Capture the cell that displays the provided text and extract its (x, y) central coordinate. 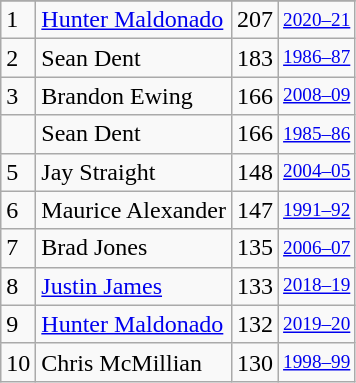
135 (254, 248)
130 (254, 362)
1 (18, 20)
Brad Jones (134, 248)
147 (254, 210)
1986–87 (317, 58)
Justin James (134, 286)
Maurice Alexander (134, 210)
2019–20 (317, 324)
1985–86 (317, 134)
6 (18, 210)
3 (18, 96)
Brandon Ewing (134, 96)
2020–21 (317, 20)
207 (254, 20)
1998–99 (317, 362)
2006–07 (317, 248)
2004–05 (317, 172)
133 (254, 286)
Chris McMillian (134, 362)
1991–92 (317, 210)
183 (254, 58)
2018–19 (317, 286)
Jay Straight (134, 172)
10 (18, 362)
8 (18, 286)
7 (18, 248)
5 (18, 172)
148 (254, 172)
132 (254, 324)
9 (18, 324)
2 (18, 58)
2008–09 (317, 96)
